From the cell containing the given text, extract its center point as [X, Y] coordinate. 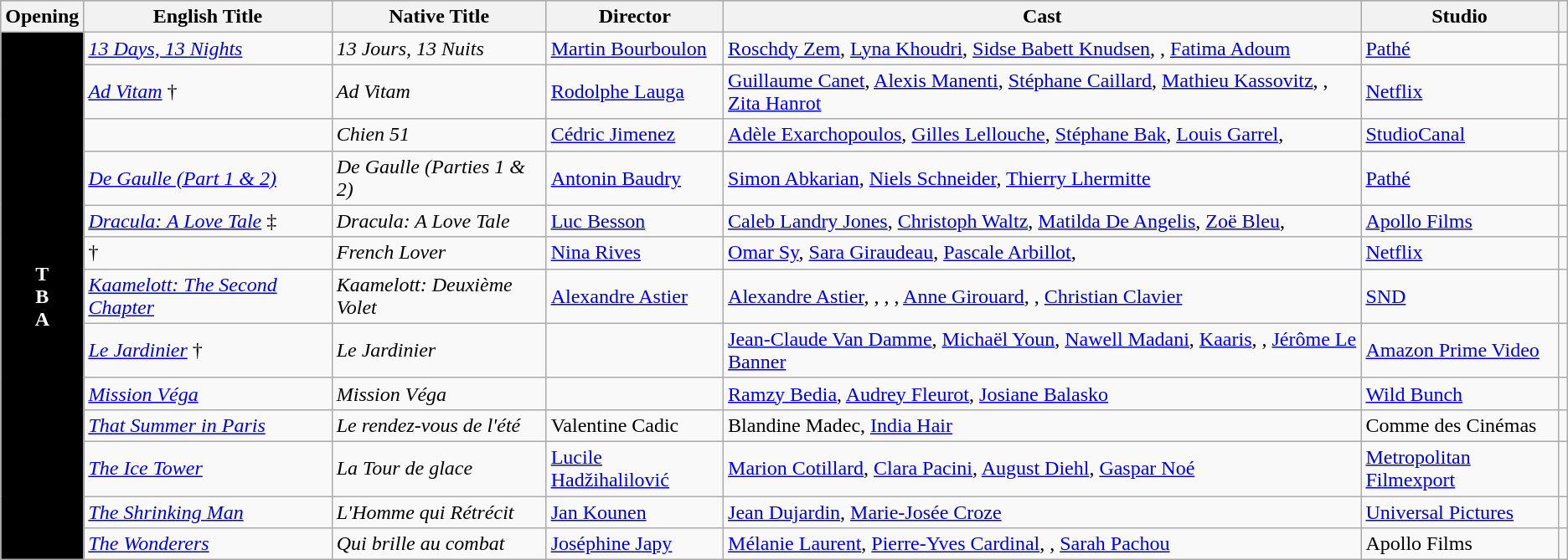
Joséphine Japy [635, 544]
Le Jardinier † [208, 350]
Opening [42, 17]
Cédric Jimenez [635, 135]
† [208, 253]
Mélanie Laurent, Pierre-Yves Cardinal, , Sarah Pachou [1042, 544]
Dracula: A Love Tale [439, 221]
Director [635, 17]
Le rendez-vous de l'été [439, 425]
English Title [208, 17]
Antonin Baudry [635, 177]
Ramzy Bedia, Audrey Fleurot, Josiane Balasko [1042, 393]
Jan Kounen [635, 511]
Simon Abkarian, Niels Schneider, Thierry Lhermitte [1042, 177]
Wild Bunch [1459, 393]
Omar Sy, Sara Giraudeau, Pascale Arbillot, [1042, 253]
The Ice Tower [208, 469]
Caleb Landry Jones, Christoph Waltz, Matilda De Angelis, Zoë Bleu, [1042, 221]
Kaamelott: The Second Chapter [208, 296]
Metropolitan Filmexport [1459, 469]
French Lover [439, 253]
SND [1459, 296]
StudioCanal [1459, 135]
Rodolphe Lauga [635, 92]
That Summer in Paris [208, 425]
The Wonderers [208, 544]
Roschdy Zem, Lyna Khoudri, Sidse Babett Knudsen, , Fatima Adoum [1042, 49]
Blandine Madec, India Hair [1042, 425]
Nina Rives [635, 253]
Martin Bourboulon [635, 49]
Native Title [439, 17]
Chien 51 [439, 135]
Kaamelott: Deuxième Volet [439, 296]
Marion Cotillard, Clara Pacini, August Diehl, Gaspar Noé [1042, 469]
La Tour de glace [439, 469]
Ad Vitam † [208, 92]
Adèle Exarchopoulos, Gilles Lellouche, Stéphane Bak, Louis Garrel, [1042, 135]
Jean Dujardin, Marie-Josée Croze [1042, 511]
13 Jours, 13 Nuits [439, 49]
Ad Vitam [439, 92]
Cast [1042, 17]
Lucile Hadžihalilović [635, 469]
Alexandre Astier, , , , Anne Girouard, , Christian Clavier [1042, 296]
De Gaulle (Part 1 & 2) [208, 177]
Qui brille au combat [439, 544]
Dracula: A Love Tale ‡ [208, 221]
De Gaulle (Parties 1 & 2) [439, 177]
13 Days, 13 Nights [208, 49]
Le Jardinier [439, 350]
L'Homme qui Rétrécit [439, 511]
Luc Besson [635, 221]
Universal Pictures [1459, 511]
Jean-Claude Van Damme, Michaël Youn, Nawell Madani, Kaaris, , Jérôme Le Banner [1042, 350]
TBA [42, 296]
Valentine Cadic [635, 425]
Comme des Cinémas [1459, 425]
Alexandre Astier [635, 296]
Guillaume Canet, Alexis Manenti, Stéphane Caillard, Mathieu Kassovitz, , Zita Hanrot [1042, 92]
Amazon Prime Video [1459, 350]
The Shrinking Man [208, 511]
Studio [1459, 17]
